Find where the given text appears and provide that cell's center as [X, Y] coordinate. 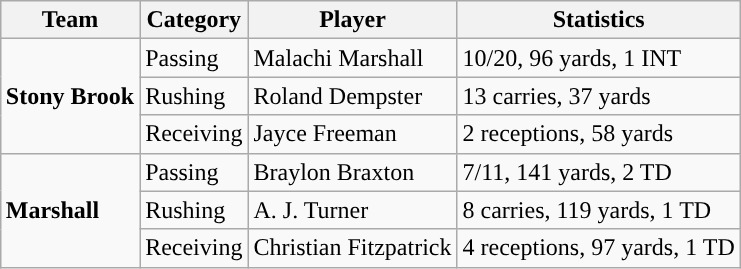
13 carries, 37 yards [598, 96]
Roland Dempster [352, 96]
10/20, 96 yards, 1 INT [598, 58]
Christian Fitzpatrick [352, 248]
Jayce Freeman [352, 134]
Braylon Braxton [352, 172]
Statistics [598, 20]
2 receptions, 58 yards [598, 134]
Category [194, 20]
A. J. Turner [352, 210]
Malachi Marshall [352, 58]
8 carries, 119 yards, 1 TD [598, 210]
7/11, 141 yards, 2 TD [598, 172]
4 receptions, 97 yards, 1 TD [598, 248]
Marshall [70, 210]
Stony Brook [70, 96]
Player [352, 20]
Team [70, 20]
